Return (x, y) of the center of cell containing provided text 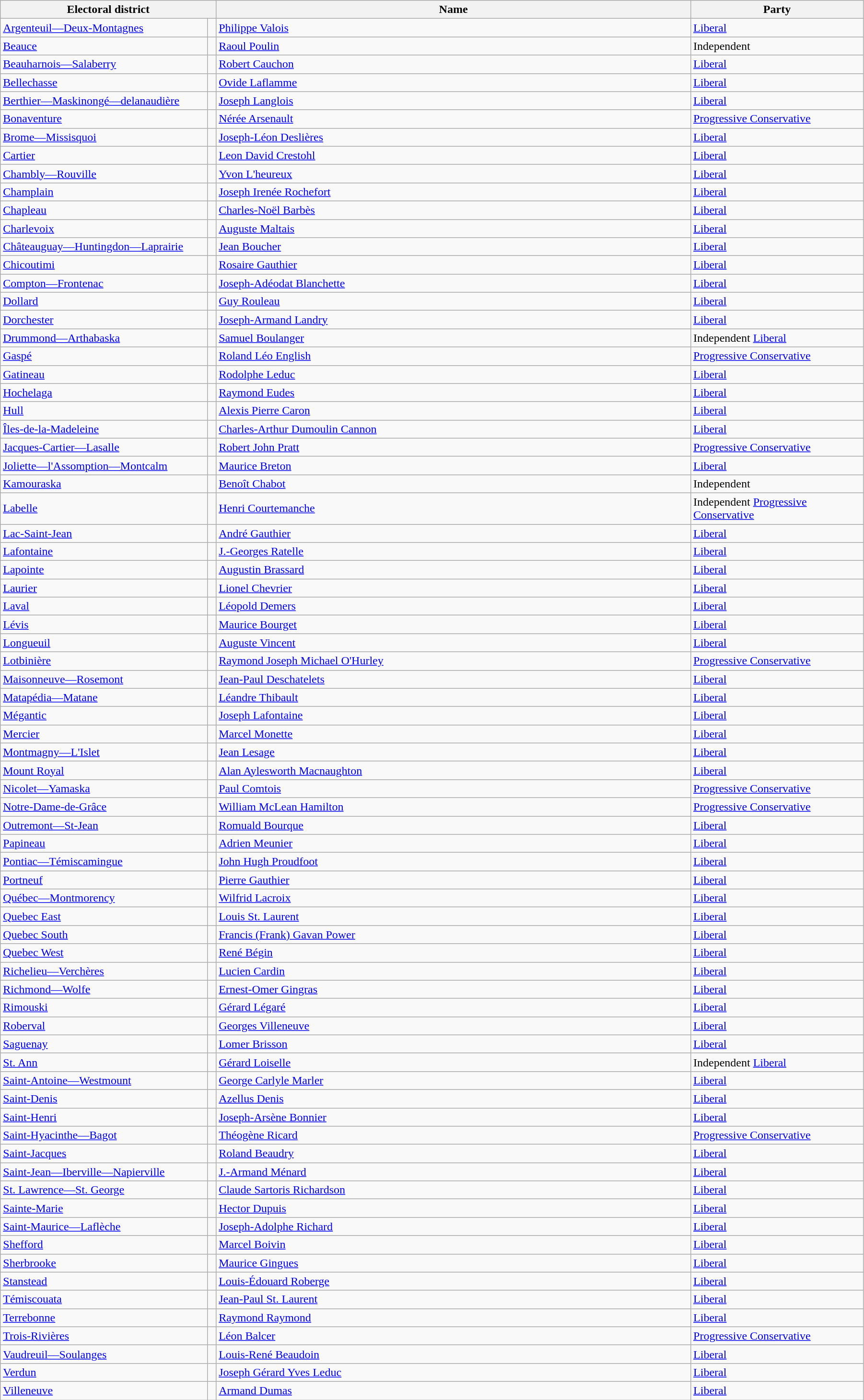
Maisonneuve—Rosemont (104, 679)
Saint-Maurice—Laflèche (104, 1226)
Terrebonne (104, 1318)
Rimouski (104, 1007)
Quebec West (104, 953)
Yvon L'heureux (454, 174)
Gaspé (104, 356)
Saguenay (104, 1044)
Gérard Loiselle (454, 1062)
Joseph-Armand Landry (454, 320)
Joseph Lafontaine (454, 716)
Théogène Ricard (454, 1135)
Auguste Vincent (454, 643)
Labelle (104, 508)
Dollard (104, 301)
Joseph Gérard Yves Leduc (454, 1372)
Lapointe (104, 570)
Jean-Paul St. Laurent (454, 1299)
Jean Lesage (454, 752)
Maurice Gingues (454, 1263)
Léandre Thibault (454, 697)
St. Ann (104, 1062)
Name (454, 10)
Pierre Gauthier (454, 880)
Alexis Pierre Caron (454, 411)
Outremont—St-Jean (104, 825)
William McLean Hamilton (454, 807)
Louis-René Beaudoin (454, 1354)
Mercier (104, 734)
Villeneuve (104, 1390)
Roland Léo English (454, 356)
Joseph Langlois (454, 101)
Louis St. Laurent (454, 916)
Wilfrid Lacroix (454, 898)
Lionel Chevrier (454, 588)
Hull (104, 411)
Brome—Missisquoi (104, 137)
Electoral district (108, 10)
J.-Armand Ménard (454, 1172)
Raymond Joseph Michael O'Hurley (454, 661)
Adrien Meunier (454, 844)
Beauce (104, 46)
Léopold Demers (454, 606)
Gérard Légaré (454, 1007)
René Bégin (454, 953)
St. Lawrence—St. George (104, 1190)
Lomer Brisson (454, 1044)
Montmagny—L'Islet (104, 752)
Joseph Irenée Rochefort (454, 192)
Trois-Rivières (104, 1336)
Party (777, 10)
Raymond Eudes (454, 393)
Hochelaga (104, 393)
Maurice Breton (454, 465)
Sainte-Marie (104, 1208)
Chicoutimi (104, 265)
Kamouraska (104, 484)
Joliette—l'Assomption—Montcalm (104, 465)
Longueuil (104, 643)
Lucien Cardin (454, 971)
Témiscouata (104, 1299)
Dorchester (104, 320)
Azellus Denis (454, 1099)
Richelieu—Verchères (104, 971)
Compton—Frontenac (104, 283)
Charles-Arthur Dumoulin Cannon (454, 429)
Henri Courtemanche (454, 508)
Joseph-Léon Deslières (454, 137)
Robert John Pratt (454, 447)
Jean-Paul Deschatelets (454, 679)
Independent Progressive Conservative (777, 508)
Saint-Antoine—Westmount (104, 1080)
Georges Villeneuve (454, 1026)
Mégantic (104, 716)
Champlain (104, 192)
Sherbrooke (104, 1263)
Francis (Frank) Gavan Power (454, 935)
Rodolphe Leduc (454, 374)
Chapleau (104, 210)
Hector Dupuis (454, 1208)
Saint-Jacques (104, 1154)
Lac-Saint-Jean (104, 533)
Auguste Maltais (454, 229)
Roland Beaudry (454, 1154)
Guy Rouleau (454, 301)
Nicolet—Yamaska (104, 788)
Stanstead (104, 1281)
Augustin Brassard (454, 570)
Philippe Valois (454, 28)
John Hugh Proudfoot (454, 862)
Saint-Denis (104, 1099)
Quebec South (104, 935)
Lafontaine (104, 552)
Charles-Noël Barbès (454, 210)
Notre-Dame-de-Grâce (104, 807)
Mount Royal (104, 770)
Jacques-Cartier—Lasalle (104, 447)
Beauharnois—Salaberry (104, 64)
Québec—Montmorency (104, 898)
Saint-Hyacinthe—Bagot (104, 1135)
Roberval (104, 1026)
Laval (104, 606)
Armand Dumas (454, 1390)
Cartier (104, 155)
Paul Comtois (454, 788)
J.-Georges Ratelle (454, 552)
Saint-Jean—Iberville—Napierville (104, 1172)
Quebec East (104, 916)
Alan Aylesworth Macnaughton (454, 770)
Jean Boucher (454, 247)
Leon David Crestohl (454, 155)
Îles-de-la-Madeleine (104, 429)
Marcel Boivin (454, 1245)
Robert Cauchon (454, 64)
Lotbinière (104, 661)
Berthier—Maskinongé—delanaudière (104, 101)
Nérée Arsenault (454, 119)
Maurice Bourget (454, 625)
Argenteuil—Deux-Montagnes (104, 28)
Raymond Raymond (454, 1318)
Richmond—Wolfe (104, 989)
Châteauguay—Huntingdon—Laprairie (104, 247)
Joseph-Arsène Bonnier (454, 1117)
Matapédia—Matane (104, 697)
André Gauthier (454, 533)
Portneuf (104, 880)
Vaudreuil—Soulanges (104, 1354)
Léon Balcer (454, 1336)
Drummond—Arthabaska (104, 338)
Louis-Édouard Roberge (454, 1281)
Marcel Monette (454, 734)
Pontiac—Témiscamingue (104, 862)
Benoît Chabot (454, 484)
Samuel Boulanger (454, 338)
Claude Sartoris Richardson (454, 1190)
Rosaire Gauthier (454, 265)
Lévis (104, 625)
George Carlyle Marler (454, 1080)
Bonaventure (104, 119)
Joseph-Adéodat Blanchette (454, 283)
Shefford (104, 1245)
Ovide Laflamme (454, 82)
Saint-Henri (104, 1117)
Romuald Bourque (454, 825)
Raoul Poulin (454, 46)
Laurier (104, 588)
Ernest-Omer Gingras (454, 989)
Bellechasse (104, 82)
Gatineau (104, 374)
Papineau (104, 844)
Verdun (104, 1372)
Chambly—Rouville (104, 174)
Joseph-Adolphe Richard (454, 1226)
Charlevoix (104, 229)
